For the text-containing cell, return its midpoint in (X, Y) coordinate format. 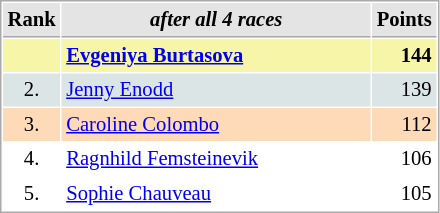
Points (404, 20)
139 (404, 90)
5. (32, 194)
106 (404, 158)
after all 4 races (216, 20)
Evgeniya Burtasova (216, 56)
112 (404, 124)
105 (404, 194)
Ragnhild Femsteinevik (216, 158)
144 (404, 56)
Caroline Colombo (216, 124)
Sophie Chauveau (216, 194)
2. (32, 90)
3. (32, 124)
Jenny Enodd (216, 90)
4. (32, 158)
Rank (32, 20)
